Find where the given text appears and provide that cell's center as (x, y) coordinate. 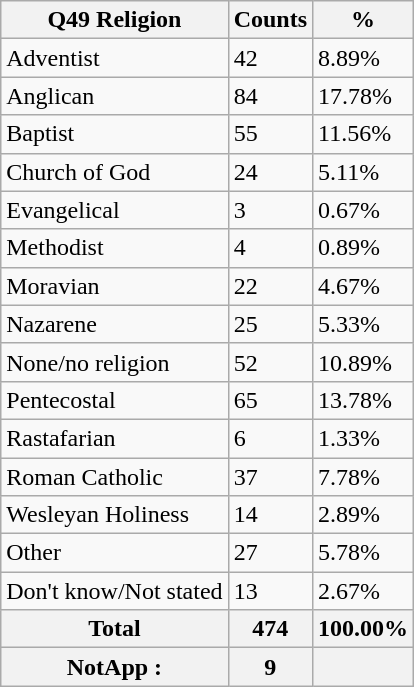
4 (270, 248)
5.11% (364, 172)
22 (270, 286)
5.33% (364, 324)
9 (270, 667)
None/no religion (114, 362)
Don't know/Not stated (114, 591)
0.67% (364, 210)
10.89% (364, 362)
84 (270, 96)
Pentecostal (114, 400)
27 (270, 553)
Baptist (114, 134)
Q49 Religion (114, 20)
Church of God (114, 172)
5.78% (364, 553)
6 (270, 438)
Roman Catholic (114, 477)
% (364, 20)
Methodist (114, 248)
Adventist (114, 58)
17.78% (364, 96)
55 (270, 134)
37 (270, 477)
474 (270, 629)
42 (270, 58)
13.78% (364, 400)
Other (114, 553)
Wesleyan Holiness (114, 515)
Rastafarian (114, 438)
13 (270, 591)
1.33% (364, 438)
Counts (270, 20)
100.00% (364, 629)
Moravian (114, 286)
11.56% (364, 134)
7.78% (364, 477)
0.89% (364, 248)
65 (270, 400)
Evangelical (114, 210)
25 (270, 324)
NotApp : (114, 667)
Anglican (114, 96)
2.67% (364, 591)
52 (270, 362)
Total (114, 629)
8.89% (364, 58)
Nazarene (114, 324)
4.67% (364, 286)
3 (270, 210)
14 (270, 515)
2.89% (364, 515)
24 (270, 172)
